Scan for the cell matching the given text and deliver its (x, y) coordinate at center. 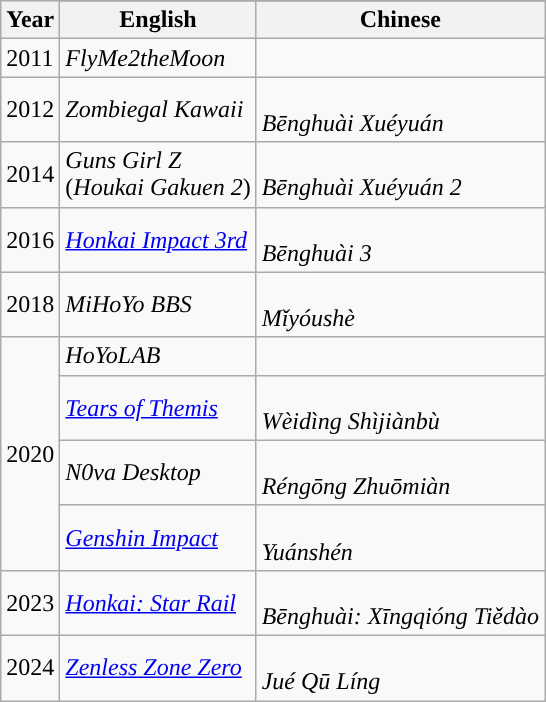
Bēnghuài 3 (400, 240)
2018 (30, 304)
2024 (30, 668)
2012 (30, 110)
2016 (30, 240)
Wèidìng Shìjiànbù (400, 408)
2023 (30, 602)
Jué Qū Líng (400, 668)
Zombiegal Kawaii (158, 110)
Yuánshén (400, 538)
FlyMe2theMoon (158, 58)
Bēnghuài: Xīngqióng Tiědào (400, 602)
Mǐyóushè (400, 304)
Réngōng Zhuōmiàn (400, 472)
English (158, 20)
N0va Desktop (158, 472)
Honkai: Star Rail (158, 602)
Bēnghuài Xuéyuán (400, 110)
Tears of Themis (158, 408)
Bēnghuài Xuéyuán 2 (400, 174)
Year (30, 20)
2011 (30, 58)
Genshin Impact (158, 538)
Zenless Zone Zero (158, 668)
2020 (30, 454)
2014 (30, 174)
MiHoYo BBS (158, 304)
Honkai Impact 3rd (158, 240)
HoYoLAB (158, 356)
Guns Girl Z(Houkai Gakuen 2) (158, 174)
Chinese (400, 20)
